Identify which cell holds the provided text, then report its [X, Y] central coordinate. 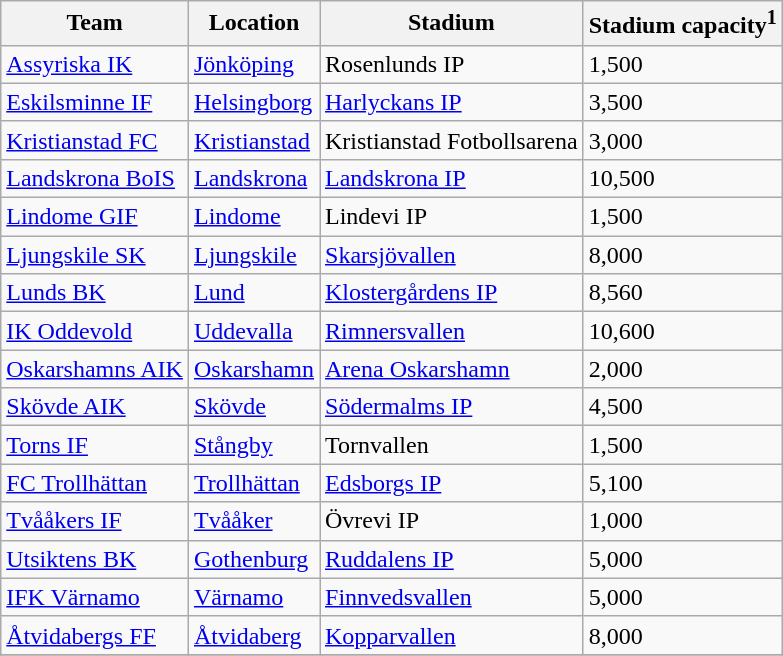
Arena Oskarshamn [452, 369]
Ljungskile SK [95, 255]
Landskrona IP [452, 178]
Oskarshamn [254, 369]
Kopparvallen [452, 635]
Kristianstad Fotbollsarena [452, 140]
8,560 [682, 293]
Trollhättan [254, 483]
Åtvidabergs FF [95, 635]
Harlyckans IP [452, 102]
2,000 [682, 369]
IFK Värnamo [95, 597]
3,500 [682, 102]
10,500 [682, 178]
Edsborgs IP [452, 483]
Oskarshamns AIK [95, 369]
5,100 [682, 483]
FC Trollhättan [95, 483]
Torns IF [95, 445]
Skövde [254, 407]
10,600 [682, 331]
Rosenlunds IP [452, 64]
Finnvedsvallen [452, 597]
Ljungskile [254, 255]
Lunds BK [95, 293]
Ruddalens IP [452, 559]
Tvååkers IF [95, 521]
Kristianstad FC [95, 140]
Värnamo [254, 597]
Team [95, 24]
Stångby [254, 445]
Rimnersvallen [452, 331]
Lund [254, 293]
4,500 [682, 407]
Location [254, 24]
Landskrona [254, 178]
Åtvidaberg [254, 635]
Gothenburg [254, 559]
Tvååker [254, 521]
Lindevi IP [452, 217]
1,000 [682, 521]
Lindome [254, 217]
Lindome GIF [95, 217]
Jönköping [254, 64]
Klostergårdens IP [452, 293]
Kristianstad [254, 140]
Stadium [452, 24]
IK Oddevold [95, 331]
Övrevi IP [452, 521]
3,000 [682, 140]
Stadium capacity1 [682, 24]
Södermalms IP [452, 407]
Uddevalla [254, 331]
Assyriska IK [95, 64]
Tornvallen [452, 445]
Skövde AIK [95, 407]
Landskrona BoIS [95, 178]
Helsingborg [254, 102]
Skarsjövallen [452, 255]
Eskilsminne IF [95, 102]
Utsiktens BK [95, 559]
